Detect which cell encompasses the target text, then output its [X, Y] center coordinate. 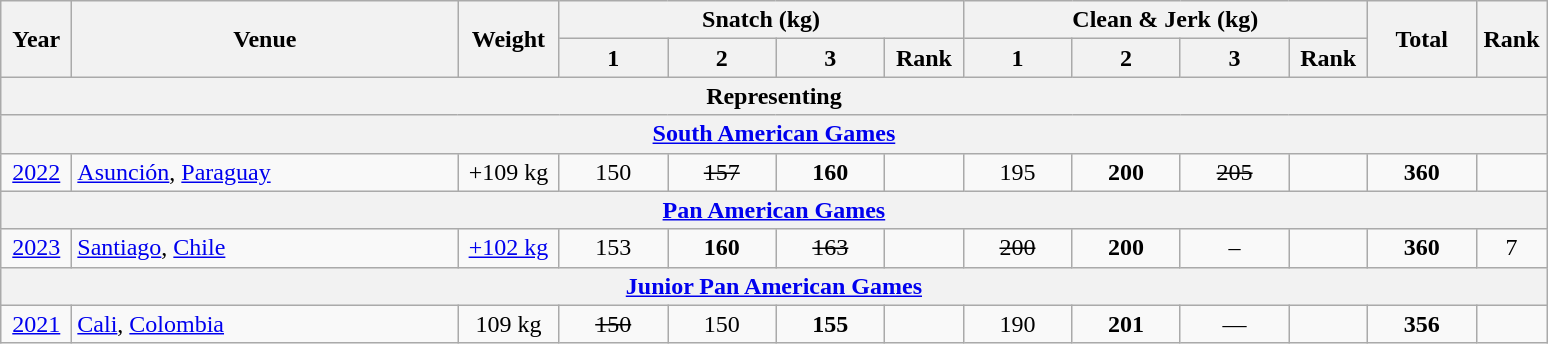
190 [1018, 324]
2023 [36, 248]
205 [1234, 172]
163 [830, 248]
Total [1422, 39]
– [1234, 248]
153 [614, 248]
Year [36, 39]
Clean & Jerk (kg) [1165, 20]
South American Games [774, 134]
2021 [36, 324]
155 [830, 324]
Asunción, Paraguay [265, 172]
109 kg [508, 324]
Venue [265, 39]
Santiago, Chile [265, 248]
+102 kg [508, 248]
— [1234, 324]
Pan American Games [774, 210]
201 [1126, 324]
Cali, Colombia [265, 324]
7 [1512, 248]
195 [1018, 172]
356 [1422, 324]
157 [722, 172]
Representing [774, 96]
Junior Pan American Games [774, 286]
Weight [508, 39]
2022 [36, 172]
Snatch (kg) [761, 20]
+109 kg [508, 172]
